For the text-containing cell, return its midpoint in [X, Y] coordinate format. 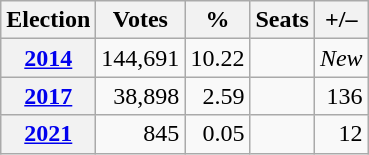
136 [341, 96]
% [218, 20]
2014 [48, 58]
0.05 [218, 134]
845 [140, 134]
New [341, 58]
38,898 [140, 96]
Seats [282, 20]
+/– [341, 20]
Votes [140, 20]
Election [48, 20]
2021 [48, 134]
2017 [48, 96]
10.22 [218, 58]
144,691 [140, 58]
2.59 [218, 96]
12 [341, 134]
